For the text-containing cell, return its midpoint in (x, y) coordinate format. 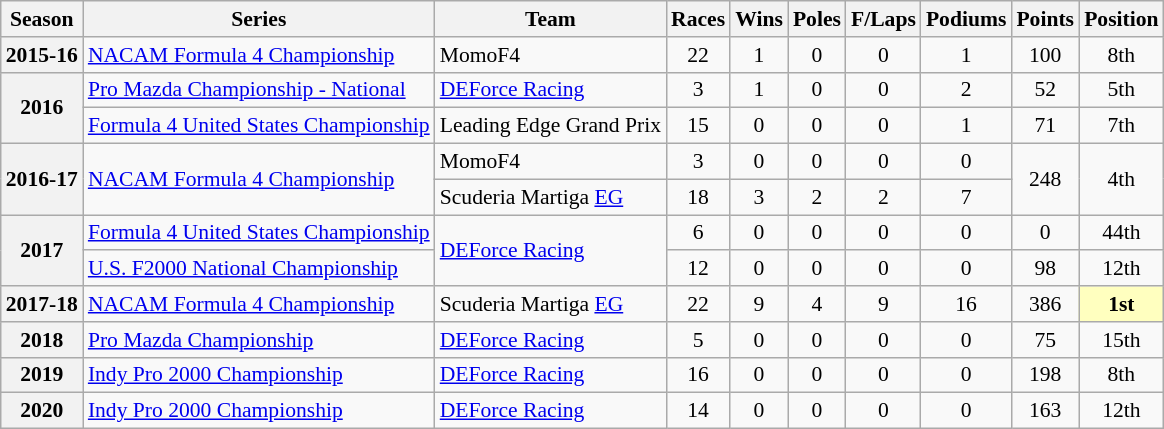
Position (1121, 19)
2017 (42, 250)
386 (1045, 304)
98 (1045, 269)
71 (1045, 126)
18 (698, 197)
44th (1121, 233)
5 (698, 340)
7 (966, 197)
Pro Mazda Championship - National (259, 90)
Points (1045, 19)
Leading Edge Grand Prix (550, 126)
Pro Mazda Championship (259, 340)
198 (1045, 375)
5th (1121, 90)
Season (42, 19)
Team (550, 19)
7th (1121, 126)
Series (259, 19)
4th (1121, 180)
Races (698, 19)
4 (817, 304)
1st (1121, 304)
2016 (42, 108)
163 (1045, 411)
2019 (42, 375)
6 (698, 233)
2015-16 (42, 55)
14 (698, 411)
2020 (42, 411)
12 (698, 269)
2016-17 (42, 180)
52 (1045, 90)
248 (1045, 180)
Poles (817, 19)
75 (1045, 340)
2017-18 (42, 304)
15 (698, 126)
Wins (759, 19)
U.S. F2000 National Championship (259, 269)
F/Laps (884, 19)
15th (1121, 340)
100 (1045, 55)
2018 (42, 340)
Podiums (966, 19)
